Extract the [x, y] coordinate from the center of the cell holding the provided text.  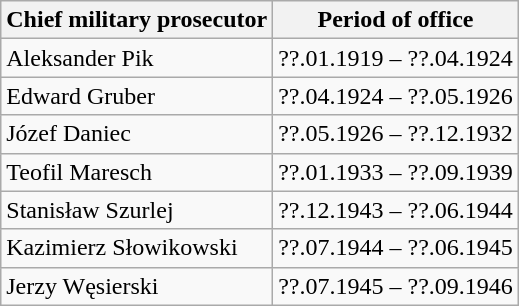
Józef Daniec [137, 134]
Jerzy Węsierski [137, 286]
??.04.1924 – ??.05.1926 [396, 96]
Aleksander Pik [137, 58]
Stanisław Szurlej [137, 210]
??.01.1933 – ??.09.1939 [396, 172]
Period of office [396, 20]
??.07.1944 – ??.06.1945 [396, 248]
Kazimierz Słowikowski [137, 248]
??.05.1926 – ??.12.1932 [396, 134]
??.07.1945 – ??.09.1946 [396, 286]
Teofil Maresch [137, 172]
Chief military prosecutor [137, 20]
??.01.1919 – ??.04.1924 [396, 58]
??.12.1943 – ??.06.1944 [396, 210]
Edward Gruber [137, 96]
